Pinpoint the cell where the given text exists, returning its (X, Y) midpoint coordinate. 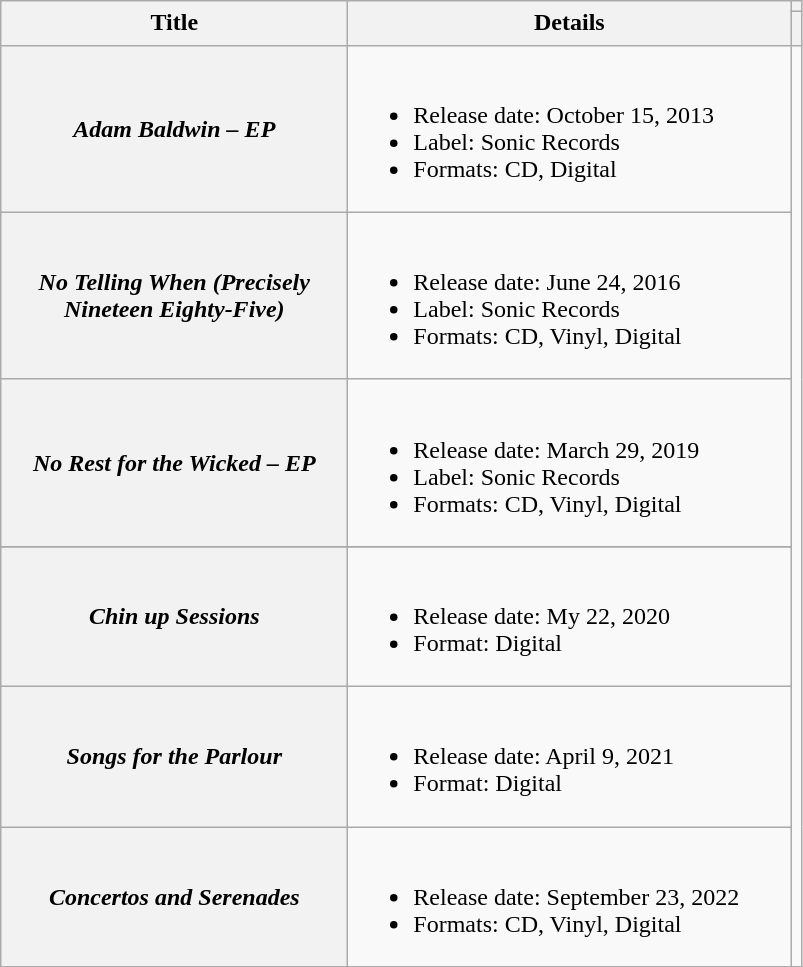
Songs for the Parlour (174, 757)
Release date: My 22, 2020Format: Digital (570, 616)
Details (570, 24)
Concertos and Serenades (174, 897)
Release date: June 24, 2016Label: Sonic RecordsFormats: CD, Vinyl, Digital (570, 296)
Title (174, 24)
Release date: March 29, 2019Label: Sonic RecordsFormats: CD, Vinyl, Digital (570, 462)
Release date: September 23, 2022Formats: CD, Vinyl, Digital (570, 897)
Adam Baldwin – EP (174, 128)
Release date: April 9, 2021Format: Digital (570, 757)
No Rest for the Wicked – EP (174, 462)
Release date: October 15, 2013Label: Sonic RecordsFormats: CD, Digital (570, 128)
Chin up Sessions (174, 616)
No Telling When (Precisely Nineteen Eighty-Five) (174, 296)
